Search for the cell housing the specified text and yield its [X, Y] center coordinate. 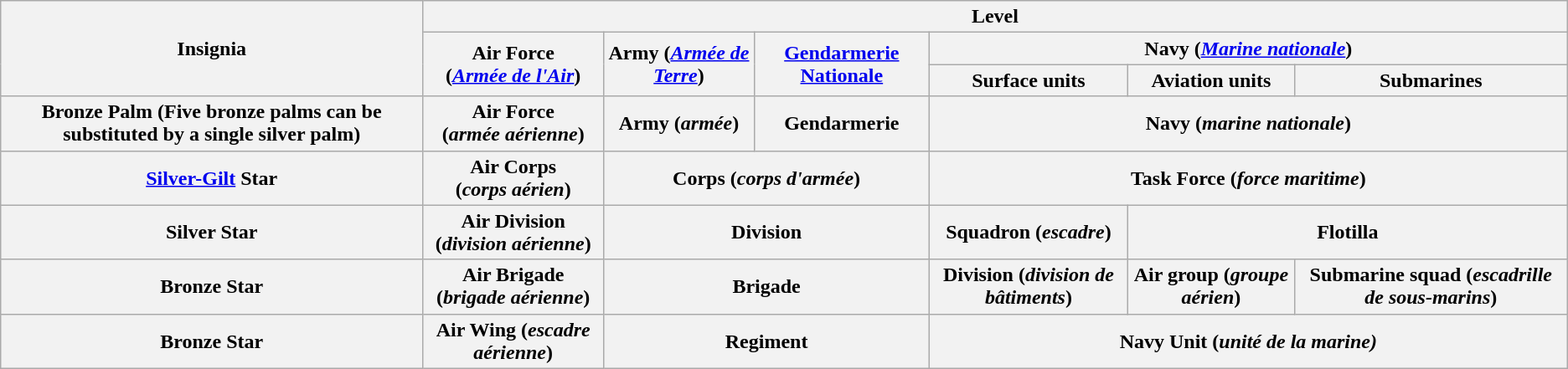
Gendarmerie Nationale [841, 64]
Flotilla [1347, 233]
Corps (corps d'armée) [767, 177]
Division [767, 233]
Submarine squad (escadrille de sous-marins) [1431, 286]
Air Force(Armée de l'Air) [513, 64]
Level [995, 17]
Air Wing (escadre aérienne) [513, 341]
Surface units [1029, 80]
Gendarmerie [841, 124]
Air Brigade(brigade aérienne) [513, 286]
Air Corps(corps aérien) [513, 177]
Army (armée) [679, 124]
Aviation units [1211, 80]
Insignia [212, 49]
Silver-Gilt Star [212, 177]
Division (division de bâtiments) [1029, 286]
Air Division(division aérienne) [513, 233]
Squadron (escadre) [1029, 233]
Submarines [1431, 80]
Army (Armée de Terre) [679, 64]
Navy (Marine nationale) [1248, 49]
Air group (groupe aérien) [1211, 286]
Navy Unit (unité de la marine) [1248, 341]
Silver Star [212, 233]
Navy (marine nationale) [1248, 124]
Regiment [767, 341]
Brigade [767, 286]
Air Force(armée aérienne) [513, 124]
Task Force (force maritime) [1248, 177]
Bronze Palm (Five bronze palms can be substituted by a single silver palm) [212, 124]
